Find where the given text appears and provide that cell's center as (x, y) coordinate. 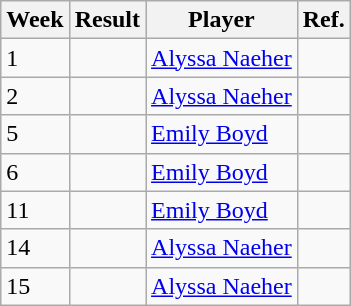
15 (35, 286)
5 (35, 134)
14 (35, 248)
Week (35, 20)
11 (35, 210)
Player (222, 20)
Ref. (324, 20)
6 (35, 172)
Result (107, 20)
2 (35, 96)
1 (35, 58)
